Output the [x, y] coordinate of the center of the cell containing the given text.  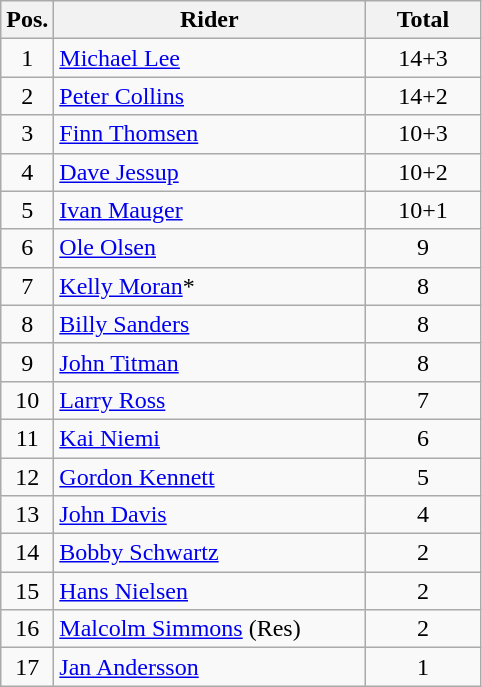
10+1 [423, 210]
11 [28, 438]
17 [28, 667]
14+3 [423, 58]
10+3 [423, 134]
Ole Olsen [210, 248]
Larry Ross [210, 400]
3 [28, 134]
Hans Nielsen [210, 591]
Kelly Moran* [210, 286]
Jan Andersson [210, 667]
15 [28, 591]
John Davis [210, 515]
Kai Niemi [210, 438]
Ivan Mauger [210, 210]
Total [423, 20]
10 [28, 400]
Rider [210, 20]
Dave Jessup [210, 172]
13 [28, 515]
Michael Lee [210, 58]
Finn Thomsen [210, 134]
Peter Collins [210, 96]
14+2 [423, 96]
Billy Sanders [210, 324]
Malcolm Simmons (Res) [210, 629]
Bobby Schwartz [210, 553]
16 [28, 629]
10+2 [423, 172]
John Titman [210, 362]
14 [28, 553]
12 [28, 477]
Gordon Kennett [210, 477]
Pos. [28, 20]
